Locate the cell with the specified text and output its (x, y) center coordinate. 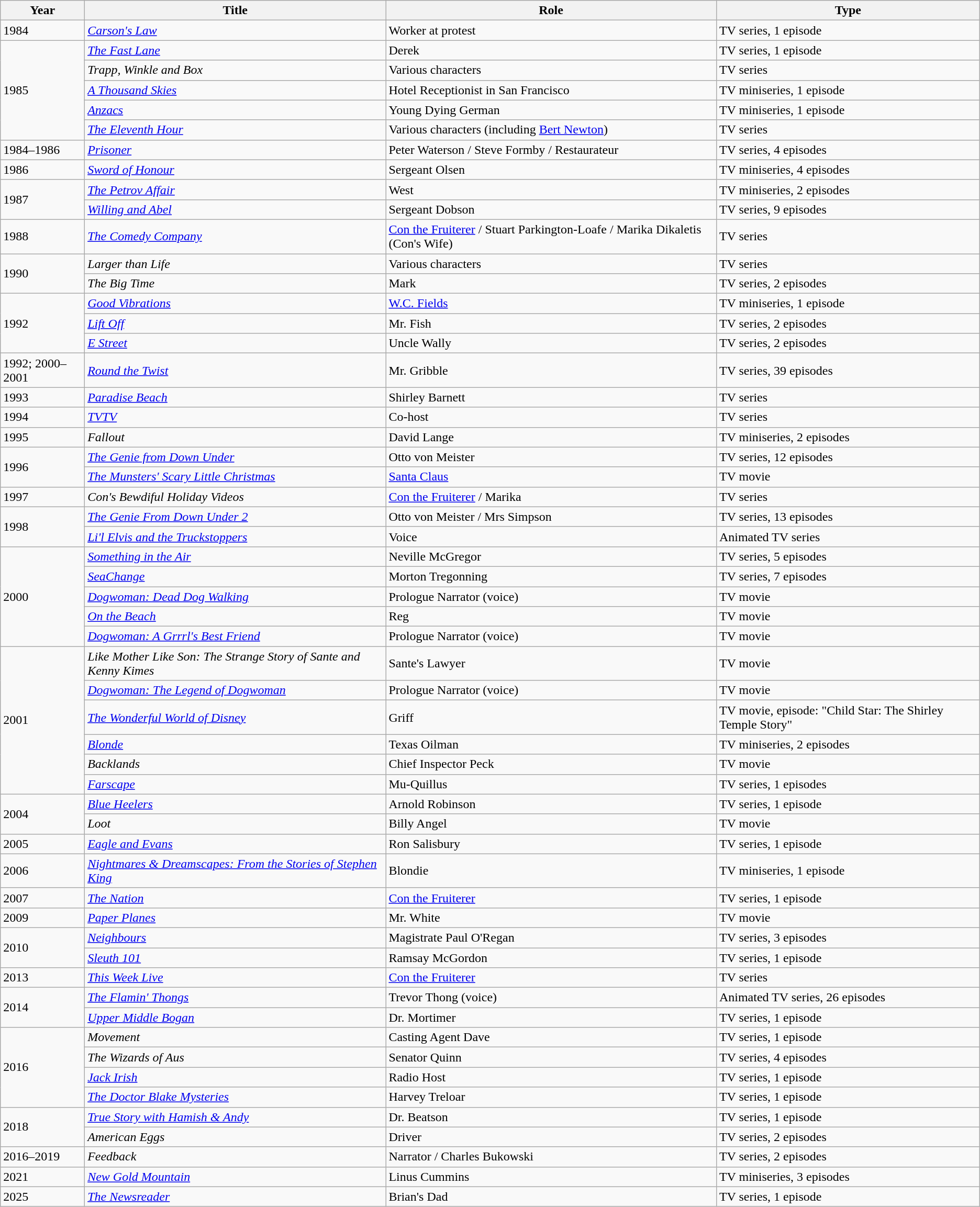
2016–2019 (43, 1157)
Willing and Abel (236, 209)
Driver (551, 1137)
TV series, 13 episodes (848, 517)
Dogwoman: Dead Dog Walking (236, 596)
The Fast Lane (236, 50)
Hotel Receptionist in San Francisco (551, 90)
2009 (43, 918)
Shirley Barnett (551, 397)
2016 (43, 1067)
Sante's Lawyer (551, 664)
The Comedy Company (236, 237)
Nightmares & Dreamscapes: From the Stories of Stephen King (236, 871)
Prisoner (236, 150)
2014 (43, 1008)
Sergeant Dobson (551, 209)
Larger than Life (236, 263)
TV miniseries, 4 episodes (848, 170)
Neighbours (236, 937)
Con the Fruiterer / Stuart Parkington-Loafe / Marika Dikaletis (Con's Wife) (551, 237)
TV series, 9 episodes (848, 209)
West (551, 189)
The Newsreader (236, 1197)
Blonde (236, 744)
Year (43, 10)
TVTV (236, 417)
Backlands (236, 764)
Otto von Meister (551, 457)
Sword of Honour (236, 170)
Dr. Beatson (551, 1117)
Ron Salisbury (551, 844)
2010 (43, 947)
Harvey Treloar (551, 1097)
This Week Live (236, 978)
Arnold Robinson (551, 804)
Blondie (551, 871)
Con the Fruiterer / Marika (551, 497)
1987 (43, 199)
The Genie From Down Under 2 (236, 517)
Brian's Dad (551, 1197)
Derek (551, 50)
Movement (236, 1037)
Eagle and Evans (236, 844)
2013 (43, 978)
Paradise Beach (236, 397)
Otto von Meister / Mrs Simpson (551, 517)
2006 (43, 871)
Santa Claus (551, 477)
American Eggs (236, 1137)
Farscape (236, 784)
The Flamin' Thongs (236, 998)
Uncle Wally (551, 343)
Reg (551, 617)
Dogwoman: The Legend of Dogwoman (236, 690)
Dogwoman: A Grrrl's Best Friend (236, 636)
Young Dying German (551, 110)
Casting Agent Dave (551, 1037)
1992 (43, 323)
Sleuth 101 (236, 957)
Linus Cummins (551, 1177)
2025 (43, 1197)
Type (848, 10)
TV series, 5 episodes (848, 556)
1995 (43, 437)
2001 (43, 720)
The Munsters' Scary Little Christmas (236, 477)
Animated TV series (848, 537)
Blue Heelers (236, 804)
Fallout (236, 437)
Ramsay McGordon (551, 957)
2005 (43, 844)
1997 (43, 497)
Round the Twist (236, 371)
A Thousand Skies (236, 90)
The Big Time (236, 284)
TV series, 3 episodes (848, 937)
1985 (43, 90)
TV series, 12 episodes (848, 457)
SeaChange (236, 576)
1984 (43, 30)
Trapp, Winkle and Box (236, 70)
The Doctor Blake Mysteries (236, 1097)
Like Mother Like Son: The Strange Story of Sante and Kenny Kimes (236, 664)
Voice (551, 537)
Narrator / Charles Bukowski (551, 1157)
TV movie, episode: "Child Star: The Shirley Temple Story" (848, 717)
TV series, 1 episodes (848, 784)
2000 (43, 596)
TV miniseries, 3 episodes (848, 1177)
Chief Inspector Peck (551, 764)
Loot (236, 824)
2007 (43, 898)
Carson's Law (236, 30)
2018 (43, 1127)
Billy Angel (551, 824)
Jack Irish (236, 1077)
Various characters (including Bert Newton) (551, 130)
Texas Oilman (551, 744)
Neville McGregor (551, 556)
Upper Middle Bogan (236, 1018)
Peter Waterson / Steve Formby / Restaurateur (551, 150)
The Genie from Down Under (236, 457)
TV series, 7 episodes (848, 576)
Trevor Thong (voice) (551, 998)
Good Vibrations (236, 304)
On the Beach (236, 617)
Con's Bewdiful Holiday Videos (236, 497)
Lift Off (236, 323)
Mark (551, 284)
Feedback (236, 1157)
1984–1986 (43, 150)
W.C. Fields (551, 304)
Sergeant Olsen (551, 170)
Radio Host (551, 1077)
Something in the Air (236, 556)
1993 (43, 397)
The Petrov Affair (236, 189)
True Story with Hamish & Andy (236, 1117)
Worker at protest (551, 30)
Mr. White (551, 918)
2004 (43, 814)
Li'l Elvis and the Truckstoppers (236, 537)
Magistrate Paul O'Regan (551, 937)
Animated TV series, 26 episodes (848, 998)
Mr. Fish (551, 323)
The Nation (236, 898)
Title (236, 10)
New Gold Mountain (236, 1177)
1996 (43, 467)
1986 (43, 170)
Paper Planes (236, 918)
1988 (43, 237)
The Eleventh Hour (236, 130)
Senator Quinn (551, 1057)
Anzacs (236, 110)
E Street (236, 343)
Morton Tregonning (551, 576)
TV series, 39 episodes (848, 371)
1992; 2000–2001 (43, 371)
Role (551, 10)
2021 (43, 1177)
Co-host (551, 417)
Mr. Gribble (551, 371)
Mu-Quillus (551, 784)
1998 (43, 527)
Griff (551, 717)
The Wizards of Aus (236, 1057)
David Lange (551, 437)
1994 (43, 417)
Dr. Mortimer (551, 1018)
1990 (43, 273)
The Wonderful World of Disney (236, 717)
